Locate the cell with the specified text and output its (x, y) center coordinate. 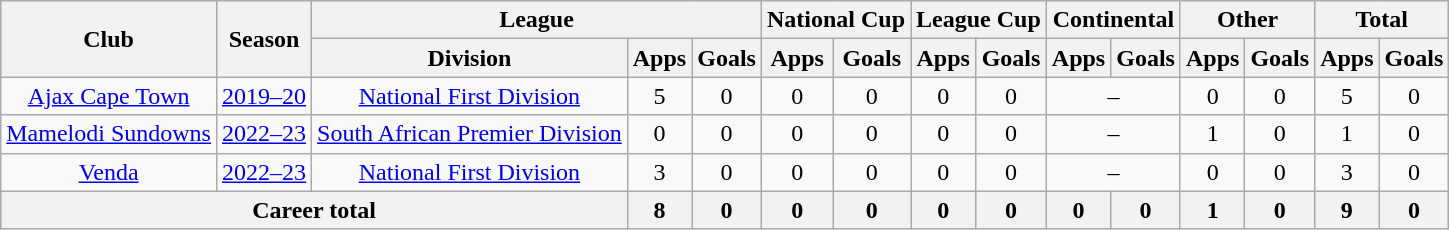
Division (470, 58)
Season (264, 39)
9 (1347, 210)
Continental (1113, 20)
Mamelodi Sundowns (109, 134)
Total (1382, 20)
Venda (109, 172)
Other (1247, 20)
National Cup (836, 20)
8 (659, 210)
League Cup (979, 20)
2019–20 (264, 96)
Career total (314, 210)
League (537, 20)
Ajax Cape Town (109, 96)
South African Premier Division (470, 134)
Club (109, 39)
